Detect which cell encompasses the target text, then output its (X, Y) center coordinate. 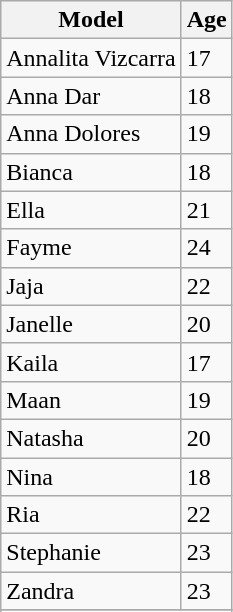
Anna Dolores (91, 134)
Age (206, 20)
Jaja (91, 286)
Zandra (91, 591)
Stephanie (91, 553)
Kaila (91, 362)
Natasha (91, 438)
Model (91, 20)
Ria (91, 515)
24 (206, 248)
Bianca (91, 172)
21 (206, 210)
Annalita Vizcarra (91, 58)
Maan (91, 400)
Fayme (91, 248)
Ella (91, 210)
Anna Dar (91, 96)
Janelle (91, 324)
Nina (91, 477)
